Return (x, y) of the center of cell containing provided text 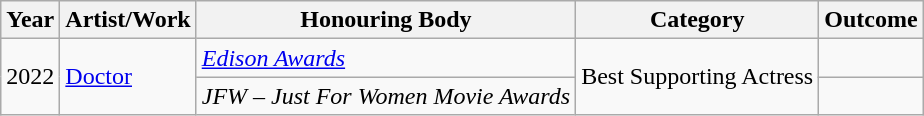
Doctor (128, 77)
Artist/Work (128, 20)
Edison Awards (386, 58)
2022 (30, 77)
Best Supporting Actress (698, 77)
JFW – Just For Women Movie Awards (386, 96)
Honouring Body (386, 20)
Year (30, 20)
Category (698, 20)
Outcome (871, 20)
